From the cell containing the given text, extract its center point as (x, y) coordinate. 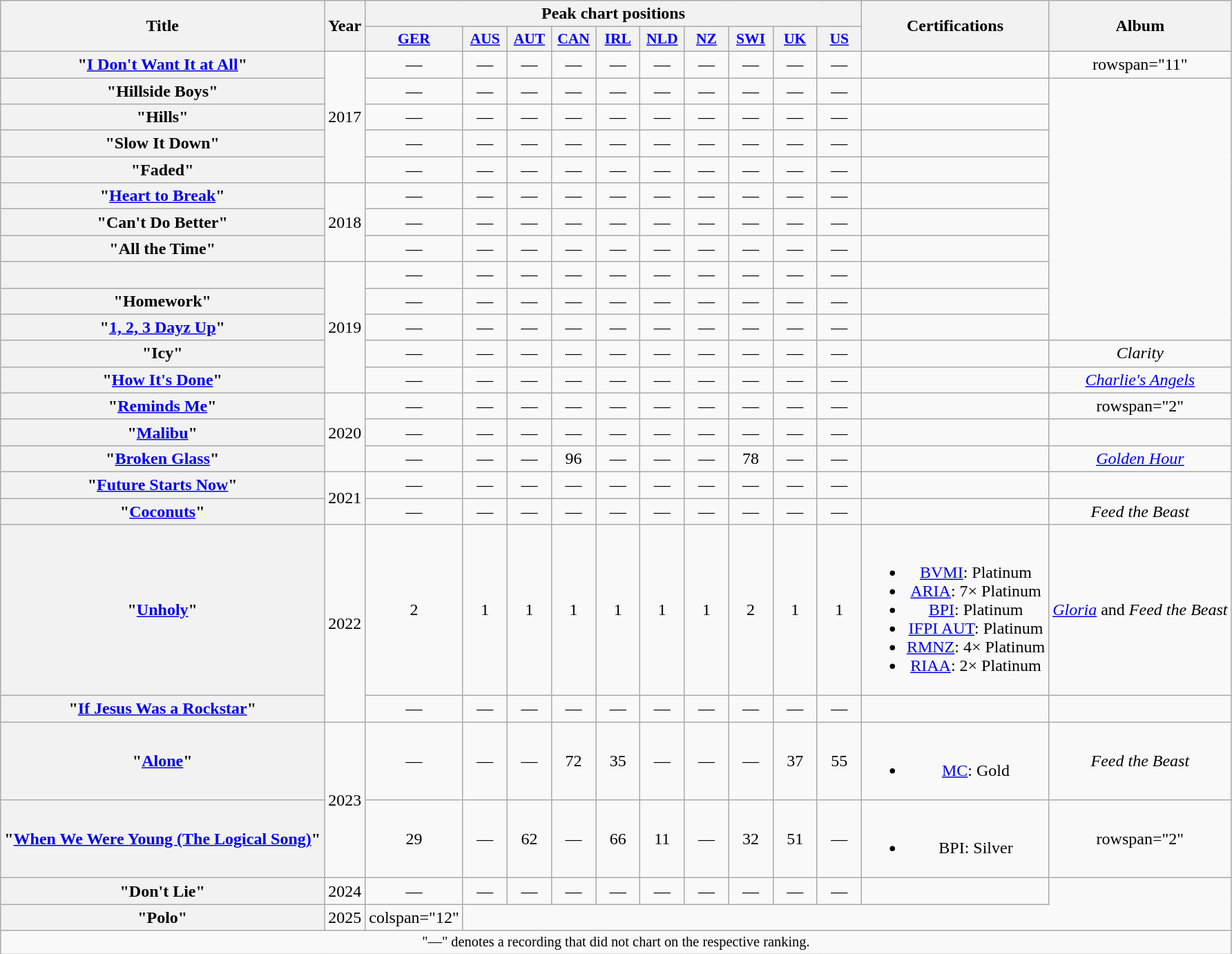
51 (795, 839)
US (839, 39)
"Homework" (163, 301)
CAN (573, 39)
2022 (345, 623)
78 (751, 458)
AUS (485, 39)
96 (573, 458)
"If Jesus Was a Rockstar" (163, 709)
29 (414, 839)
Gloria and Feed the Beast (1140, 610)
"Slow It Down" (163, 144)
SWI (751, 39)
2024 (345, 891)
rowspan="11" (1140, 64)
"1, 2, 3 Dayz Up" (163, 327)
"Don't Lie" (163, 891)
colspan="12" (414, 917)
Peak chart positions (613, 14)
MC: Gold (954, 761)
Certifications (954, 26)
Clarity (1140, 353)
"Unholy" (163, 610)
Year (345, 26)
"Hills" (163, 117)
"When We Were Young (The Logical Song)" (163, 839)
35 (618, 761)
"—" denotes a recording that did not chart on the respective ranking. (616, 942)
BPI: Silver (954, 839)
"Malibu" (163, 432)
"Alone" (163, 761)
2018 (345, 222)
11 (662, 839)
BVMI: PlatinumARIA: 7× PlatinumBPI: PlatinumIFPI AUT: PlatinumRMNZ: 4× PlatinumRIAA: 2× Platinum (954, 610)
"All the Time" (163, 249)
32 (751, 839)
"Polo" (163, 917)
62 (529, 839)
"Can't Do Better" (163, 222)
2019 (345, 327)
"I Don't Want It at All" (163, 64)
"Future Starts Now" (163, 485)
GER (414, 39)
"How It's Done" (163, 380)
"Broken Glass" (163, 458)
NZ (706, 39)
Title (163, 26)
"Reminds Me" (163, 406)
"Hillside Boys" (163, 90)
UK (795, 39)
2021 (345, 498)
AUT (529, 39)
66 (618, 839)
2017 (345, 117)
Golden Hour (1140, 458)
2020 (345, 432)
NLD (662, 39)
"Icy" (163, 353)
37 (795, 761)
Charlie's Angels (1140, 380)
2025 (345, 917)
2023 (345, 800)
"Coconuts" (163, 512)
Album (1140, 26)
55 (839, 761)
"Faded" (163, 170)
IRL (618, 39)
72 (573, 761)
"Heart to Break" (163, 196)
